Locate the cell with the specified text and output its (X, Y) center coordinate. 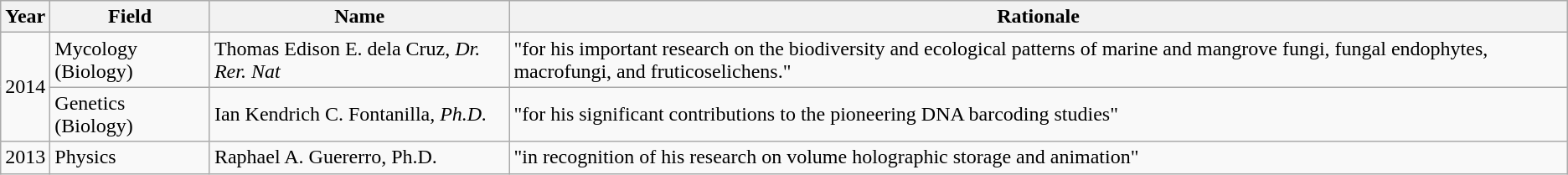
Rationale (1039, 17)
Mycology (Biology) (131, 60)
2014 (25, 87)
Ian Kendrich C. Fontanilla, Ph.D. (359, 114)
"in recognition of his research on volume holographic storage and animation" (1039, 157)
Name (359, 17)
Thomas Edison E. dela Cruz, Dr. Rer. Nat (359, 60)
Physics (131, 157)
"for his significant contributions to the pioneering DNA barcoding studies" (1039, 114)
Genetics (Biology) (131, 114)
Year (25, 17)
Field (131, 17)
Raphael A. Guererro, Ph.D. (359, 157)
2013 (25, 157)
